Find where the given text appears and provide that cell's center as (x, y) coordinate. 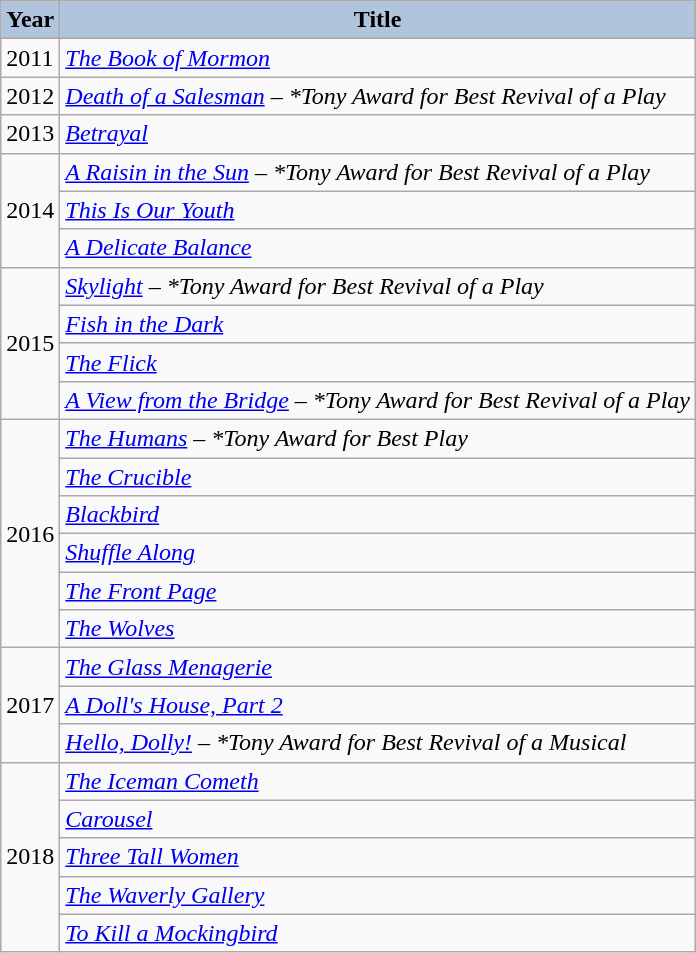
2013 (30, 134)
Fish in the Dark (378, 324)
A Delicate Balance (378, 248)
Title (378, 20)
The Glass Menagerie (378, 667)
To Kill a Mockingbird (378, 933)
A Raisin in the Sun – *Tony Award for Best Revival of a Play (378, 172)
A Doll's House, Part 2 (378, 705)
2016 (30, 533)
2014 (30, 210)
2011 (30, 58)
The Front Page (378, 591)
This Is Our Youth (378, 210)
The Flick (378, 362)
Skylight – *Tony Award for Best Revival of a Play (378, 286)
Year (30, 20)
The Waverly Gallery (378, 895)
The Book of Mormon (378, 58)
Shuffle Along (378, 553)
Hello, Dolly! – *Tony Award for Best Revival of a Musical (378, 743)
Blackbird (378, 515)
2015 (30, 343)
The Crucible (378, 477)
2012 (30, 96)
2017 (30, 705)
A View from the Bridge – *Tony Award for Best Revival of a Play (378, 400)
Carousel (378, 819)
Death of a Salesman – *Tony Award for Best Revival of a Play (378, 96)
The Iceman Cometh (378, 781)
2018 (30, 857)
The Humans – *Tony Award for Best Play (378, 438)
Betrayal (378, 134)
The Wolves (378, 629)
Three Tall Women (378, 857)
